From the cell containing the given text, extract its center point as [X, Y] coordinate. 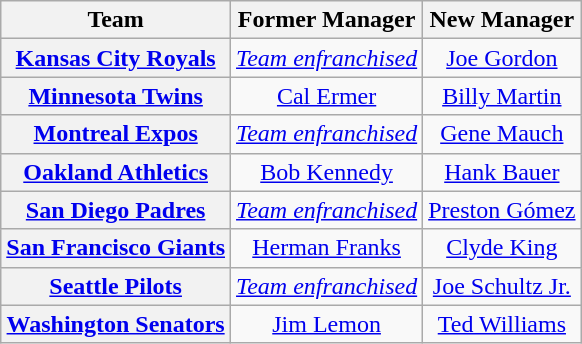
Team [116, 20]
Herman Franks [327, 248]
Joe Schultz Jr. [502, 286]
Cal Ermer [327, 96]
Billy Martin [502, 96]
Former Manager [327, 20]
New Manager [502, 20]
Seattle Pilots [116, 286]
Preston Gómez [502, 210]
Hank Bauer [502, 172]
Kansas City Royals [116, 58]
Joe Gordon [502, 58]
Oakland Athletics [116, 172]
Bob Kennedy [327, 172]
Washington Senators [116, 324]
Clyde King [502, 248]
Minnesota Twins [116, 96]
San Francisco Giants [116, 248]
San Diego Padres [116, 210]
Ted Williams [502, 324]
Jim Lemon [327, 324]
Montreal Expos [116, 134]
Gene Mauch [502, 134]
